Return [X, Y] of the center of cell containing provided text 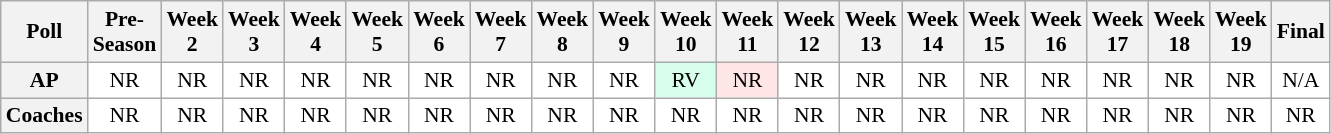
Week8 [562, 32]
Week18 [1179, 32]
Week7 [501, 32]
Coaches [44, 116]
Week9 [624, 32]
Week16 [1056, 32]
Week17 [1118, 32]
Week4 [316, 32]
Poll [44, 32]
Week14 [933, 32]
Pre-Season [125, 32]
Week3 [254, 32]
Week2 [192, 32]
Week15 [994, 32]
Week11 [748, 32]
Week10 [686, 32]
Week19 [1241, 32]
RV [686, 80]
Week5 [377, 32]
AP [44, 80]
N/A [1301, 80]
Final [1301, 32]
Week6 [439, 32]
Week13 [871, 32]
Week12 [809, 32]
